Detect which cell encompasses the target text, then output its [x, y] center coordinate. 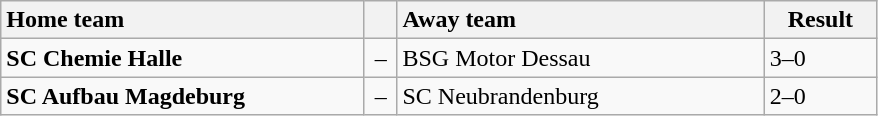
3–0 [820, 58]
SC Neubrandenburg [580, 96]
Result [820, 20]
SC Chemie Halle [183, 58]
SC Aufbau Magdeburg [183, 96]
2–0 [820, 96]
Home team [183, 20]
Away team [580, 20]
BSG Motor Dessau [580, 58]
